Locate the cell with the specified text and output its [x, y] center coordinate. 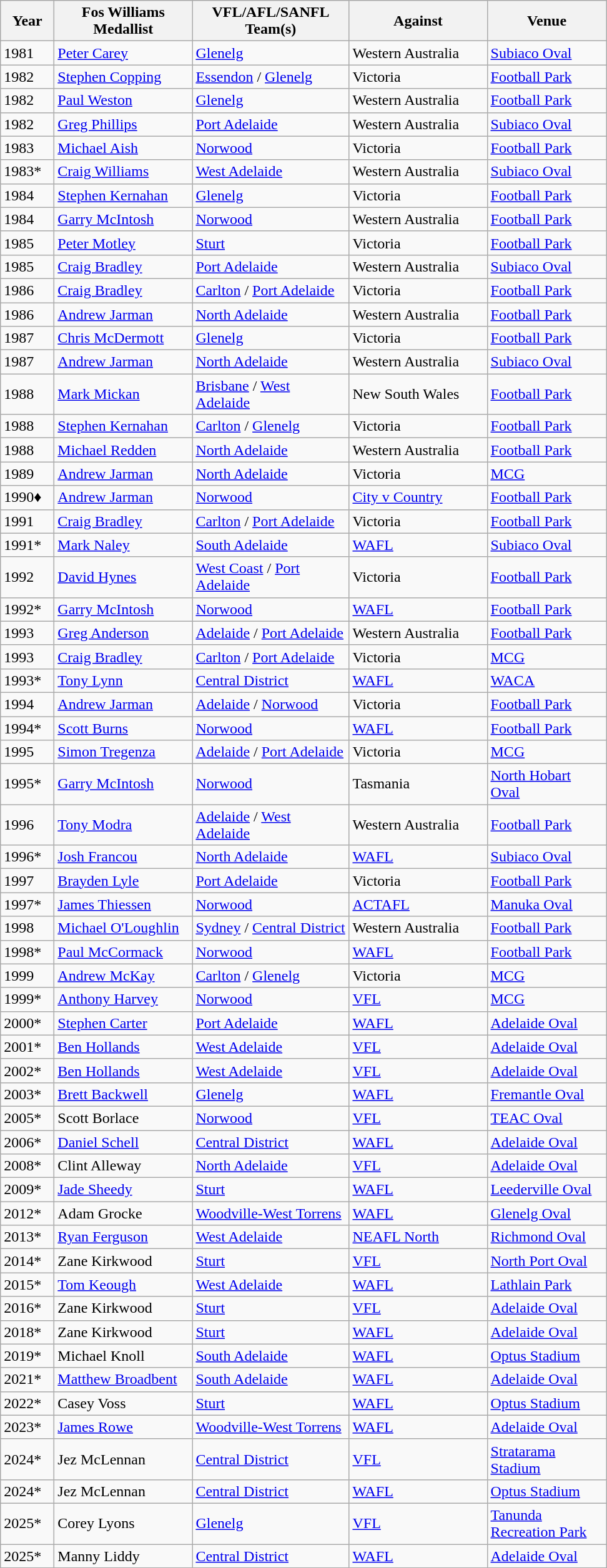
2001* [27, 1047]
David Hynes [124, 577]
NEAFL North [418, 1237]
Richmond Oval [547, 1237]
Tony Lynn [124, 680]
1991* [27, 545]
Josh Francou [124, 857]
1991 [27, 521]
TEAC Oval [547, 1118]
2016* [27, 1308]
Tom Keough [124, 1285]
Fremantle Oval [547, 1094]
Stephen Carter [124, 1023]
1989 [27, 474]
1983 [27, 148]
1996* [27, 857]
2022* [27, 1403]
2006* [27, 1142]
1997* [27, 904]
Venue [547, 21]
North Hobart Oval [547, 784]
Chris McDermott [124, 338]
Stephen Copping [124, 77]
2012* [27, 1213]
2009* [27, 1190]
Clint Alleway [124, 1166]
2015* [27, 1285]
Sydney / Central District [271, 928]
Craig Williams [124, 172]
Stratarama Stadium [547, 1459]
Casey Voss [124, 1403]
Brayden Lyle [124, 881]
1990♦ [27, 497]
ACTAFL [418, 904]
Fos Williams Medallist [124, 21]
Brett Backwell [124, 1094]
Matthew Broadbent [124, 1379]
Tasmania [418, 784]
Paul Weston [124, 100]
2021* [27, 1379]
Simon Tregenza [124, 752]
1992* [27, 609]
Michael Redden [124, 450]
2000* [27, 1023]
2014* [27, 1261]
2005* [27, 1118]
Greg Anderson [124, 633]
Glenelg Oval [547, 1213]
1998* [27, 952]
City v Country [418, 497]
Mark Mickan [124, 394]
Scott Burns [124, 728]
1992 [27, 577]
Corey Lyons [124, 1523]
Paul McCormack [124, 952]
Anthony Harvey [124, 999]
West Coast / Port Adelaide [271, 577]
1996 [27, 825]
James Thiessen [124, 904]
Daniel Schell [124, 1142]
1995 [27, 752]
1998 [27, 928]
2002* [27, 1071]
Ryan Ferguson [124, 1237]
Greg Phillips [124, 124]
Leederville Oval [547, 1190]
WACA [547, 680]
Michael Knoll [124, 1356]
1997 [27, 881]
Tanunda Recreation Park [547, 1523]
2008* [27, 1166]
2018* [27, 1332]
Peter Carey [124, 53]
2003* [27, 1094]
North Port Oval [547, 1261]
1999* [27, 999]
Year [27, 21]
1995* [27, 784]
Manny Liddy [124, 1556]
Michael Aish [124, 148]
Essendon / Glenelg [271, 77]
Andrew McKay [124, 976]
VFL/AFL/SANFL Team(s) [271, 21]
1993* [27, 680]
1999 [27, 976]
Brisbane / West Adelaide [271, 394]
1994* [27, 728]
Adelaide / West Adelaide [271, 825]
Tony Modra [124, 825]
1983* [27, 172]
New South Wales [418, 394]
Jade Sheedy [124, 1190]
Mark Naley [124, 545]
Scott Borlace [124, 1118]
2013* [27, 1237]
Michael O'Loughlin [124, 928]
James Rowe [124, 1427]
2023* [27, 1427]
Manuka Oval [547, 904]
Lathlain Park [547, 1285]
1994 [27, 704]
2019* [27, 1356]
Peter Motley [124, 243]
1981 [27, 53]
Adam Grocke [124, 1213]
Adelaide / Norwood [271, 704]
Against [418, 21]
